Pinpoint the cell where the given text exists, returning its [X, Y] midpoint coordinate. 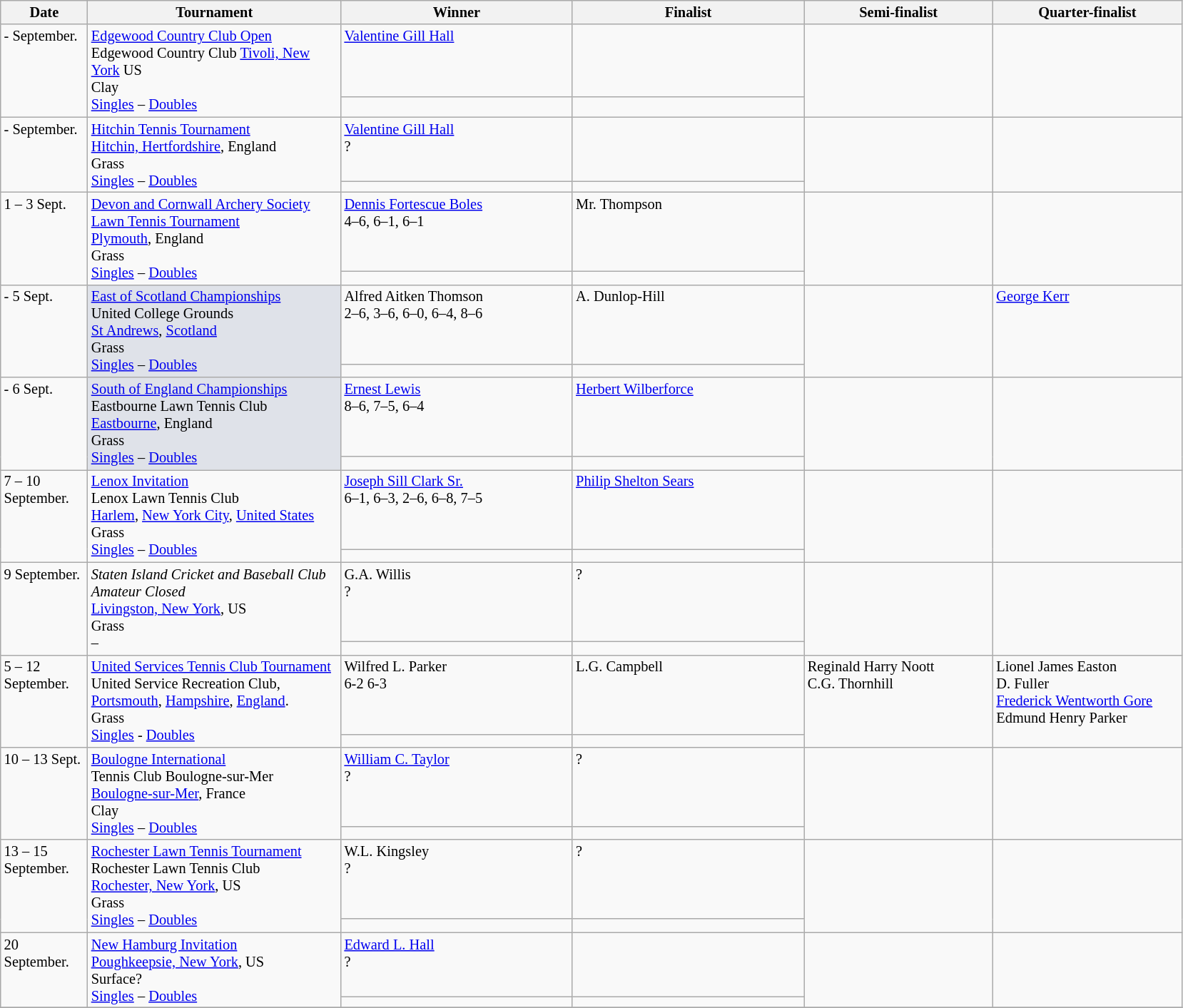
Rochester Lawn Tennis TournamentRochester Lawn Tennis ClubRochester, New York, USGrassSingles – Doubles [214, 886]
George Kerr [1087, 331]
Date [44, 12]
Staten Island Cricket and Baseball Club Amateur ClosedLivingston, New York, USGrass – [214, 609]
Semi-finalist [899, 12]
Valentine Gill Hall [457, 60]
13 – 15 September. [44, 886]
Lionel James Easton D. Fuller Frederick Wentworth Gore Edmund Henry Parker [1087, 701]
20 September. [44, 970]
Reginald Harry Noott C.G. Thornhill [899, 701]
Valentine Gill Hall ? [457, 149]
United Services Tennis Club Tournament United Service Recreation Club, Portsmouth, Hampshire, England.Grass Singles - Doubles [214, 701]
Ernest Lewis8–6, 7–5, 6–4 [457, 417]
Mr. Thompson [688, 231]
10 – 13 Sept. [44, 793]
South of England ChampionshipsEastbourne Lawn Tennis ClubEastbourne, EnglandGrassSingles – Doubles [214, 424]
Joseph Sill Clark Sr.6–1, 6–3, 2–6, 6–8, 7–5 [457, 509]
William C. Taylor? [457, 786]
Hitchin Tennis TournamentHitchin, Hertfordshire, EnglandGrassSingles – Doubles [214, 155]
Tournament [214, 12]
Dennis Fortescue Boles4–6, 6–1, 6–1 [457, 231]
Philip Shelton Sears [688, 509]
Alfred Aitken Thomson2–6, 3–6, 6–0, 6–4, 8–6 [457, 324]
Quarter-finalist [1087, 12]
G.A. Willis? [457, 602]
New Hamburg InvitationPoughkeepsie, New York, USSurface?Singles – Doubles [214, 970]
7 – 10 September. [44, 516]
Devon and Cornwall Archery Society Lawn Tennis TournamentPlymouth, EnglandGrass Singles – Doubles [214, 238]
Edward L. Hall? [457, 964]
1 – 3 Sept. [44, 238]
- 5 Sept. [44, 331]
- 6 Sept. [44, 424]
Boulogne InternationalTennis Club Boulogne-sur-MerBoulogne-sur-Mer, FranceClaySingles – Doubles [214, 793]
L.G. Campbell [688, 695]
A. Dunlop-Hill [688, 324]
Winner [457, 12]
W.L. Kingsley? [457, 879]
Lenox InvitationLenox Lawn Tennis ClubHarlem, New York City, United StatesGrassSingles – Doubles [214, 516]
Edgewood Country Club OpenEdgewood Country Club Tivoli, New York USClaySingles – Doubles [214, 71]
Herbert Wilberforce [688, 417]
East of Scotland Championships United College GroundsSt Andrews, ScotlandGrassSingles – Doubles [214, 331]
Finalist [688, 12]
5 – 12 September. [44, 701]
Wilfred L. Parker6-2 6-3 [457, 695]
9 September. [44, 609]
